Search for the cell housing the specified text and yield its [X, Y] center coordinate. 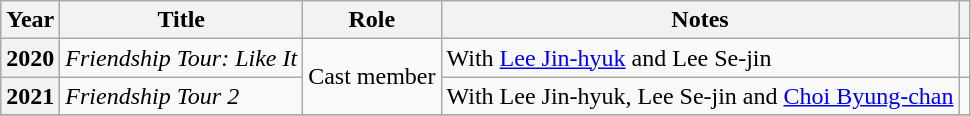
With Lee Jin-hyuk, Lee Se-jin and Choi Byung-chan [700, 96]
Year [30, 20]
Friendship Tour: Like It [182, 58]
Cast member [372, 77]
Role [372, 20]
Notes [700, 20]
2021 [30, 96]
Title [182, 20]
Friendship Tour 2 [182, 96]
With Lee Jin-hyuk and Lee Se-jin [700, 58]
2020 [30, 58]
